Identify which cell holds the provided text, then report its [x, y] central coordinate. 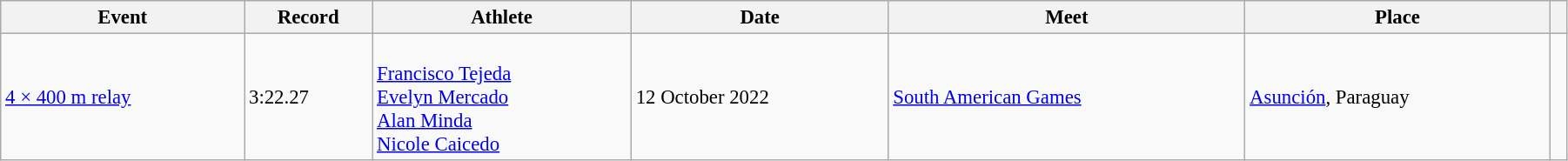
Event [123, 17]
South American Games [1067, 97]
Date [760, 17]
3:22.27 [308, 97]
Asunción, Paraguay [1397, 97]
Francisco TejedaEvelyn MercadoAlan MindaNicole Caicedo [502, 97]
Record [308, 17]
12 October 2022 [760, 97]
Athlete [502, 17]
Meet [1067, 17]
Place [1397, 17]
4 × 400 m relay [123, 97]
